Output the [x, y] coordinate of the center of the cell containing the given text.  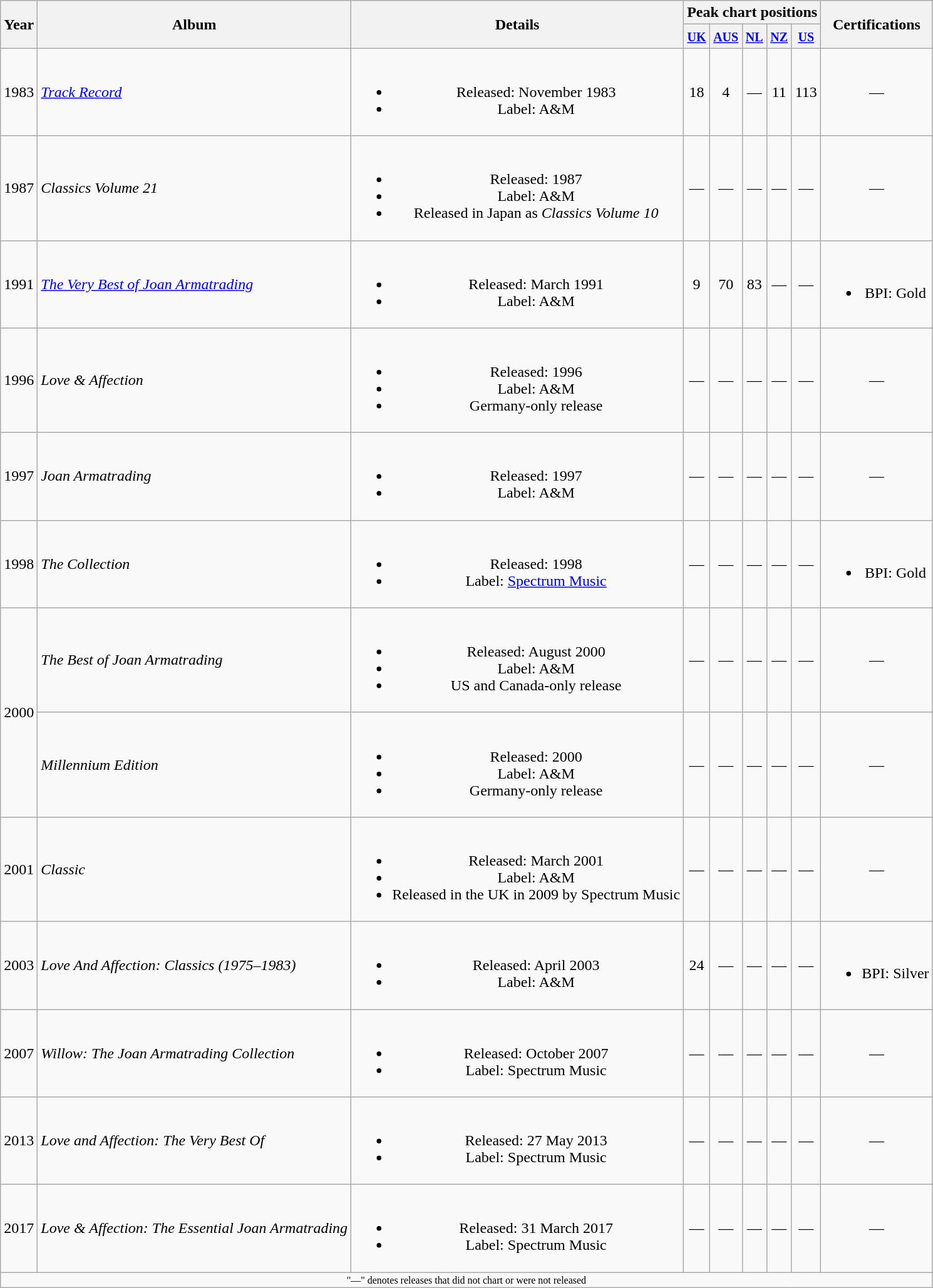
The Collection [194, 564]
70 [726, 284]
Released: October 2007Label: Spectrum Music [517, 1053]
1987 [19, 188]
Love & Affection: The Essential Joan Armatrading [194, 1229]
The Very Best of Joan Armatrading [194, 284]
BPI: Silver [877, 965]
Willow: The Joan Armatrading Collection [194, 1053]
1998 [19, 564]
The Best of Joan Armatrading [194, 660]
Released: 31 March 2017Label: Spectrum Music [517, 1229]
Released: March 2001Label: A&MReleased in the UK in 2009 by Spectrum Music [517, 869]
2017 [19, 1229]
9 [697, 284]
Released: November 1983Label: A&M [517, 92]
4 [726, 92]
113 [807, 92]
Millennium Edition [194, 765]
1983 [19, 92]
AUS [726, 36]
11 [779, 92]
Track Record [194, 92]
Released: April 2003Label: A&M [517, 965]
Album [194, 24]
Classics Volume 21 [194, 188]
Released: 2000Label: A&MGermany-only release [517, 765]
Released: 27 May 2013Label: Spectrum Music [517, 1141]
2000 [19, 712]
Released: 1997Label: A&M [517, 476]
83 [754, 284]
1996 [19, 381]
"—" denotes releases that did not chart or were not released [466, 1280]
NL [754, 36]
Classic [194, 869]
Peak chart positions [753, 13]
24 [697, 965]
Released: 1987Label: A&MReleased in Japan as Classics Volume 10 [517, 188]
1991 [19, 284]
Love And Affection: Classics (1975–1983) [194, 965]
NZ [779, 36]
1997 [19, 476]
Released: 1998Label: Spectrum Music [517, 564]
Joan Armatrading [194, 476]
Released: 1996Label: A&MGermany-only release [517, 381]
Certifications [877, 24]
UK [697, 36]
US [807, 36]
Released: August 2000Label: A&MUS and Canada-only release [517, 660]
Year [19, 24]
Details [517, 24]
Love and Affection: The Very Best Of [194, 1141]
2007 [19, 1053]
Love & Affection [194, 381]
Released: March 1991Label: A&M [517, 284]
18 [697, 92]
2003 [19, 965]
2001 [19, 869]
2013 [19, 1141]
